For the text-containing cell, return its midpoint in [x, y] coordinate format. 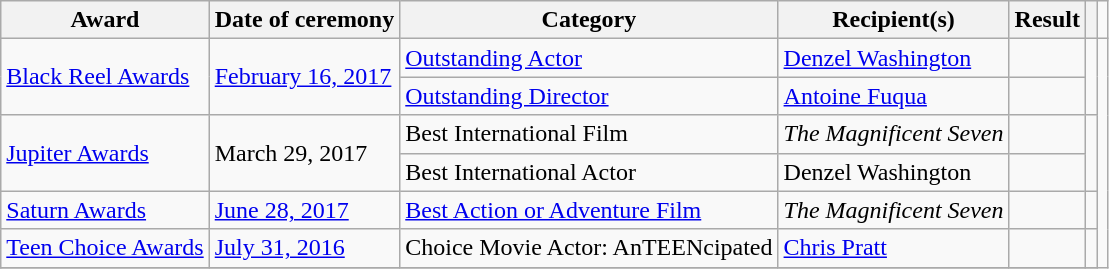
Jupiter Awards [105, 153]
Choice Movie Actor: AnTEENcipated [589, 248]
Antoine Fuqua [894, 96]
March 29, 2017 [304, 153]
Black Reel Awards [105, 77]
February 16, 2017 [304, 77]
Category [589, 20]
July 31, 2016 [304, 248]
June 28, 2017 [304, 210]
Chris Pratt [894, 248]
Award [105, 20]
Best Action or Adventure Film [589, 210]
Outstanding Director [589, 96]
Best International Actor [589, 172]
Date of ceremony [304, 20]
Outstanding Actor [589, 58]
Recipient(s) [894, 20]
Teen Choice Awards [105, 248]
Best International Film [589, 134]
Result [1047, 20]
Saturn Awards [105, 210]
